Extract the (X, Y) coordinate from the center of the cell holding the provided text.  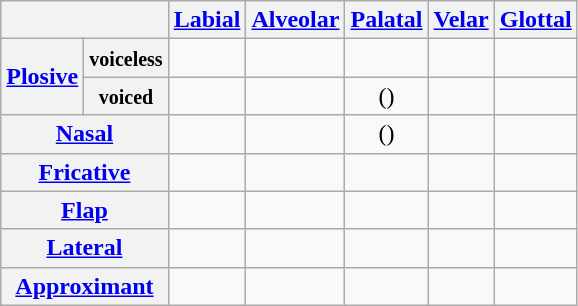
Approximant (84, 286)
Glottal (536, 20)
Alveolar (296, 20)
voiceless (126, 58)
Lateral (84, 248)
Labial (207, 20)
Flap (84, 210)
voiced (126, 96)
Velar (461, 20)
Palatal (386, 20)
Plosive (42, 77)
Nasal (84, 134)
Fricative (84, 172)
